From the cell containing the given text, extract its center point as [x, y] coordinate. 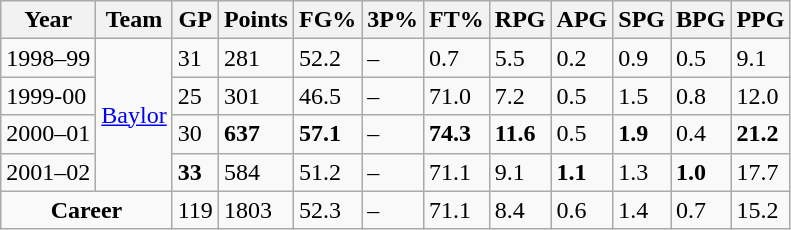
Year [48, 20]
Career [86, 210]
FT% [457, 20]
52.2 [327, 58]
33 [195, 172]
1.0 [701, 172]
25 [195, 96]
1.3 [642, 172]
Team [134, 20]
301 [256, 96]
1.1 [582, 172]
119 [195, 210]
FG% [327, 20]
12.0 [760, 96]
71.0 [457, 96]
1999-00 [48, 96]
BPG [701, 20]
46.5 [327, 96]
GP [195, 20]
281 [256, 58]
52.3 [327, 210]
74.3 [457, 134]
1.4 [642, 210]
APG [582, 20]
17.7 [760, 172]
1.9 [642, 134]
2000–01 [48, 134]
57.1 [327, 134]
0.8 [701, 96]
SPG [642, 20]
1998–99 [48, 58]
637 [256, 134]
1.5 [642, 96]
7.2 [520, 96]
2001–02 [48, 172]
0.6 [582, 210]
0.9 [642, 58]
584 [256, 172]
5.5 [520, 58]
31 [195, 58]
21.2 [760, 134]
30 [195, 134]
0.4 [701, 134]
Points [256, 20]
Baylor [134, 115]
RPG [520, 20]
0.2 [582, 58]
3P% [393, 20]
51.2 [327, 172]
11.6 [520, 134]
15.2 [760, 210]
PPG [760, 20]
1803 [256, 210]
8.4 [520, 210]
